Extract the (x, y) coordinate from the center of the cell holding the provided text.  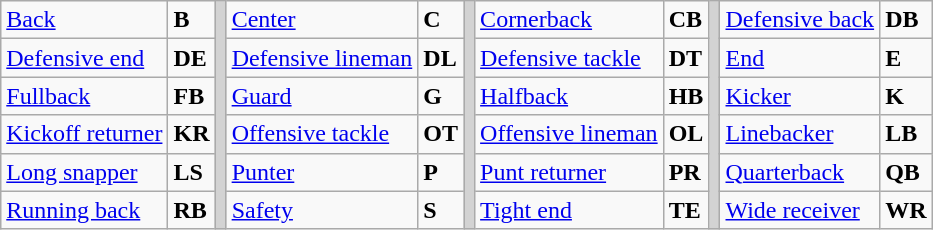
Running back (84, 210)
Guard (322, 96)
LB (906, 134)
K (906, 96)
Wide receiver (800, 210)
Offensive lineman (570, 134)
Back (84, 20)
FB (192, 96)
P (441, 172)
Offensive tackle (322, 134)
PR (686, 172)
E (906, 58)
KR (192, 134)
Quarterback (800, 172)
HB (686, 96)
RB (192, 210)
Long snapper (84, 172)
Fullback (84, 96)
QB (906, 172)
DL (441, 58)
Kicker (800, 96)
Cornerback (570, 20)
LS (192, 172)
C (441, 20)
B (192, 20)
Punter (322, 172)
WR (906, 210)
Tight end (570, 210)
TE (686, 210)
CB (686, 20)
Center (322, 20)
Defensive end (84, 58)
OL (686, 134)
DB (906, 20)
OT (441, 134)
Defensive back (800, 20)
DT (686, 58)
Punt returner (570, 172)
Kickoff returner (84, 134)
Safety (322, 210)
End (800, 58)
S (441, 210)
Halfback (570, 96)
DE (192, 58)
Defensive tackle (570, 58)
Defensive lineman (322, 58)
G (441, 96)
Linebacker (800, 134)
